Detect which cell encompasses the target text, then output its (X, Y) center coordinate. 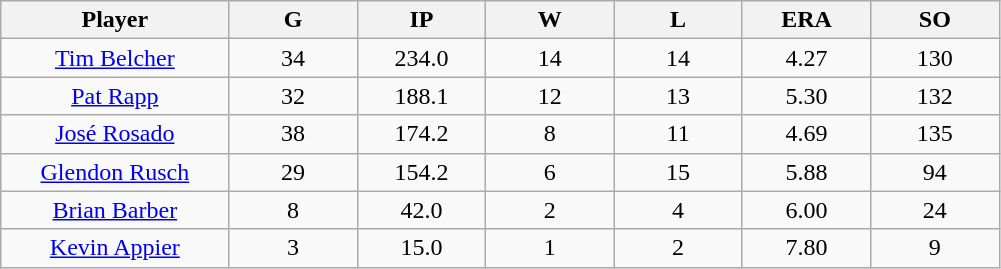
5.30 (806, 96)
34 (293, 58)
29 (293, 172)
Player (115, 20)
6 (550, 172)
Kevin Appier (115, 248)
W (550, 20)
6.00 (806, 210)
154.2 (421, 172)
94 (935, 172)
132 (935, 96)
24 (935, 210)
Brian Barber (115, 210)
4.69 (806, 134)
SO (935, 20)
1 (550, 248)
L (678, 20)
Pat Rapp (115, 96)
234.0 (421, 58)
13 (678, 96)
12 (550, 96)
7.80 (806, 248)
4.27 (806, 58)
38 (293, 134)
174.2 (421, 134)
11 (678, 134)
32 (293, 96)
42.0 (421, 210)
José Rosado (115, 134)
135 (935, 134)
15 (678, 172)
9 (935, 248)
Tim Belcher (115, 58)
130 (935, 58)
188.1 (421, 96)
4 (678, 210)
5.88 (806, 172)
ERA (806, 20)
15.0 (421, 248)
G (293, 20)
IP (421, 20)
3 (293, 248)
Glendon Rusch (115, 172)
